Scan for the cell matching the given text and deliver its (x, y) coordinate at center. 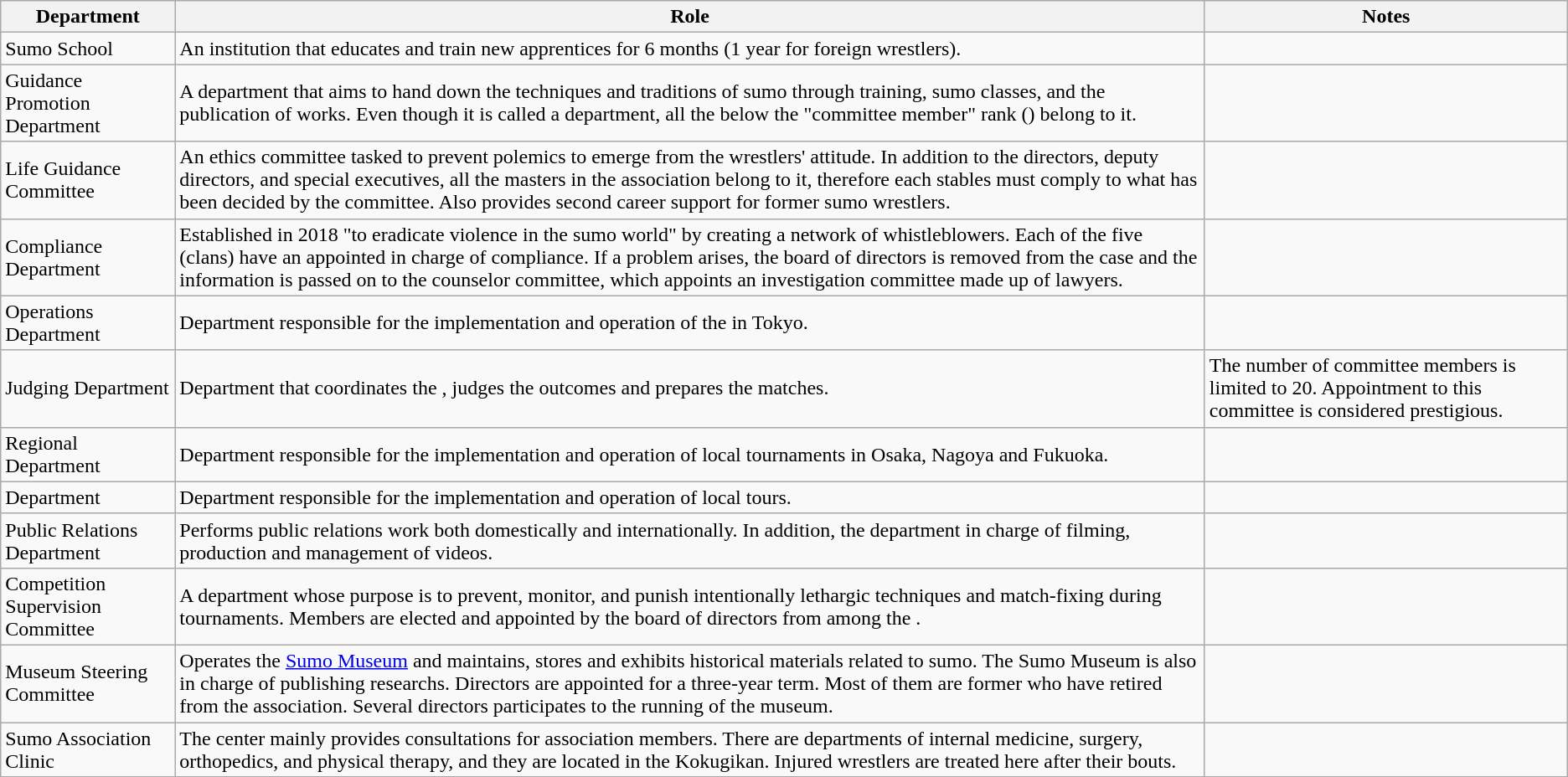
Sumo Association Clinic (88, 749)
Department responsible for the implementation and operation of the in Tokyo. (690, 323)
Public Relations Department (88, 541)
Guidance Promotion Department (88, 103)
Sumo School (88, 49)
Competition Supervision Committee (88, 606)
The number of committee members is limited to 20. Appointment to this committee is considered prestigious. (1385, 388)
Department responsible for the implementation and operation of local tours. (690, 497)
Role (690, 17)
Department that coordinates the , judges the outcomes and prepares the matches. (690, 388)
Compliance Department (88, 257)
Regional Department (88, 454)
Life Guidance Committee (88, 180)
Judging Department (88, 388)
Museum Steering Committee (88, 683)
An institution that educates and train new apprentices for 6 months (1 year for foreign wrestlers). (690, 49)
Operations Department (88, 323)
Notes (1385, 17)
Department responsible for the implementation and operation of local tournaments in Osaka, Nagoya and Fukuoka. (690, 454)
